Determine the (x, y) coordinate at the center of the cell enclosing the given text.  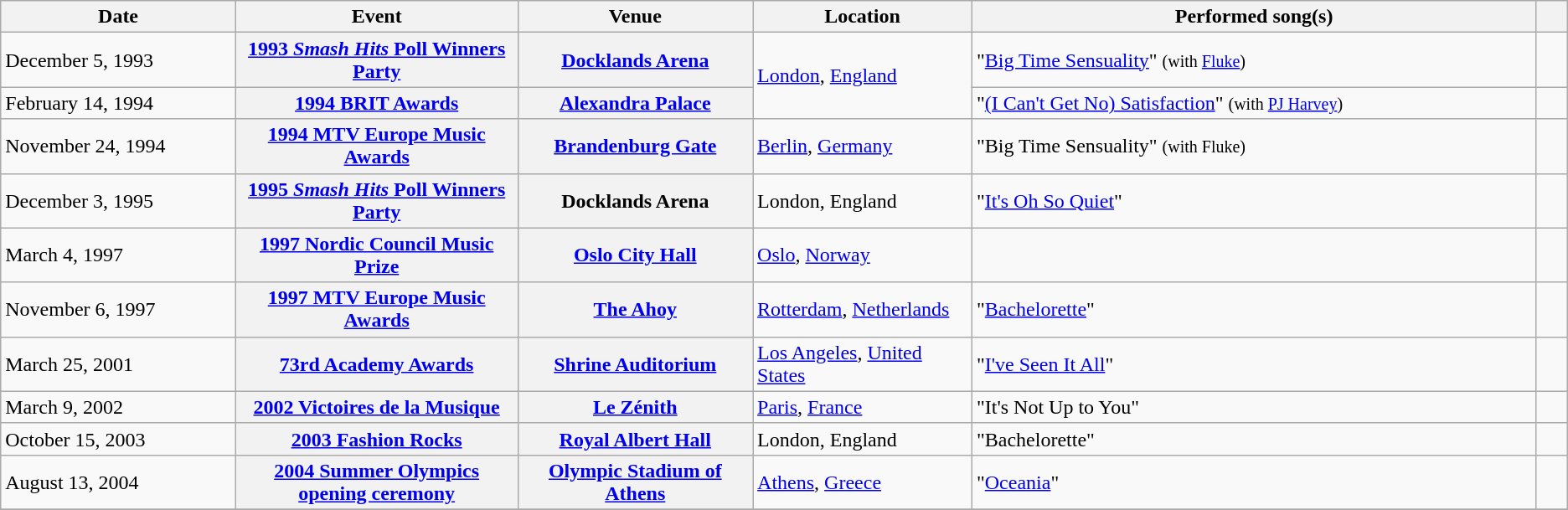
Berlin, Germany (863, 146)
February 14, 1994 (119, 103)
Rotterdam, Netherlands (863, 310)
Le Zénith (635, 407)
Olympic Stadium of Athens (635, 482)
Shrine Auditorium (635, 363)
October 15, 2003 (119, 439)
Venue (635, 17)
Paris, France (863, 407)
2002 Victoires de la Musique (377, 407)
Location (863, 17)
Athens, Greece (863, 482)
August 13, 2004 (119, 482)
March 4, 1997 (119, 255)
December 5, 1993 (119, 60)
1993 Smash Hits Poll Winners Party (377, 60)
73rd Academy Awards (377, 363)
"It's Oh So Quiet" (1253, 201)
"(I Can't Get No) Satisfaction" (with PJ Harvey) (1253, 103)
"It's Not Up to You" (1253, 407)
"I've Seen It All" (1253, 363)
2003 Fashion Rocks (377, 439)
Los Angeles, United States (863, 363)
1997 Nordic Council Music Prize (377, 255)
November 6, 1997 (119, 310)
December 3, 1995 (119, 201)
Oslo City Hall (635, 255)
March 9, 2002 (119, 407)
Oslo, Norway (863, 255)
Event (377, 17)
November 24, 1994 (119, 146)
Performed song(s) (1253, 17)
1995 Smash Hits Poll Winners Party (377, 201)
1997 MTV Europe Music Awards (377, 310)
1994 MTV Europe Music Awards (377, 146)
March 25, 2001 (119, 363)
"Oceania" (1253, 482)
2004 Summer Olympics opening ceremony (377, 482)
The Ahoy (635, 310)
Alexandra Palace (635, 103)
1994 BRIT Awards (377, 103)
Date (119, 17)
Brandenburg Gate (635, 146)
Royal Albert Hall (635, 439)
